Pinpoint the cell where the given text exists, returning its [X, Y] midpoint coordinate. 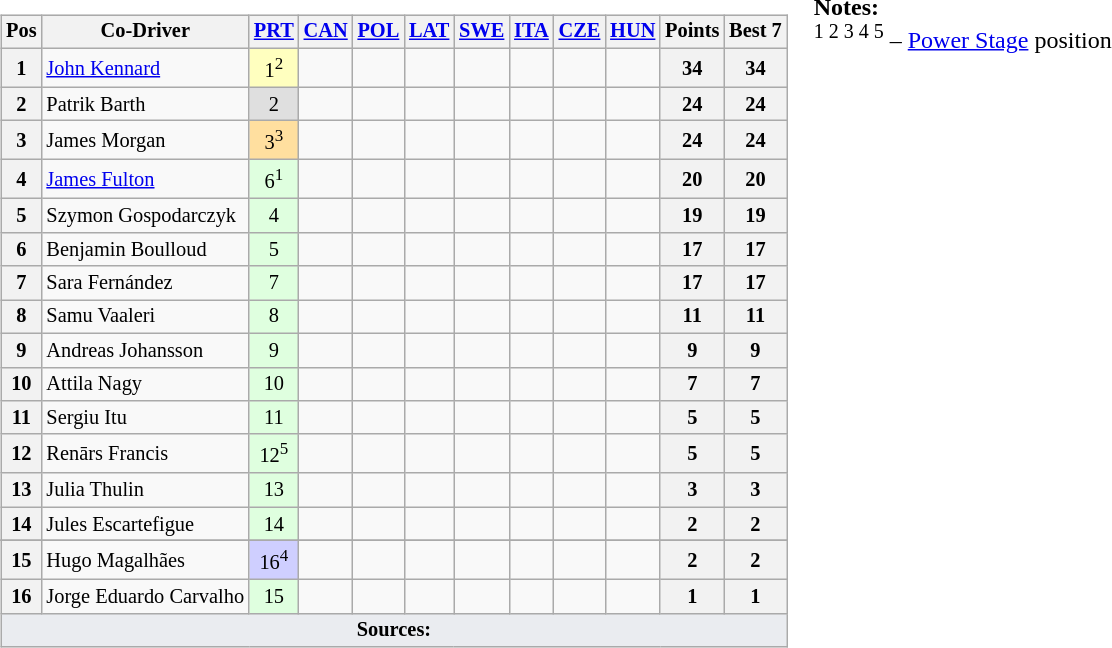
John Kennard [144, 68]
125 [274, 454]
James Fulton [144, 180]
James Morgan [144, 140]
Pos [21, 32]
Szymon Gospodarczyk [144, 216]
CZE [580, 32]
61 [274, 180]
16 [21, 597]
Andreas Johansson [144, 350]
HUN [632, 32]
Co-Driver [144, 32]
CAN [326, 32]
Jules Escartefigue [144, 524]
6 [21, 249]
164 [274, 560]
SWE [482, 32]
Attila Nagy [144, 384]
Patrik Barth [144, 104]
Renārs Francis [144, 454]
33 [274, 140]
PRT [274, 32]
Samu Vaaleri [144, 317]
Julia Thulin [144, 490]
Jorge Eduardo Carvalho [144, 597]
POL [379, 32]
Sergiu Itu [144, 418]
Sara Fernández [144, 283]
Sources: [394, 630]
Benjamin Boulloud [144, 249]
LAT [429, 32]
Best 7 [755, 32]
Points [692, 32]
ITA [531, 32]
Hugo Magalhães [144, 560]
